Provide the [x, y] coordinate of the cell's center where the given text is located.  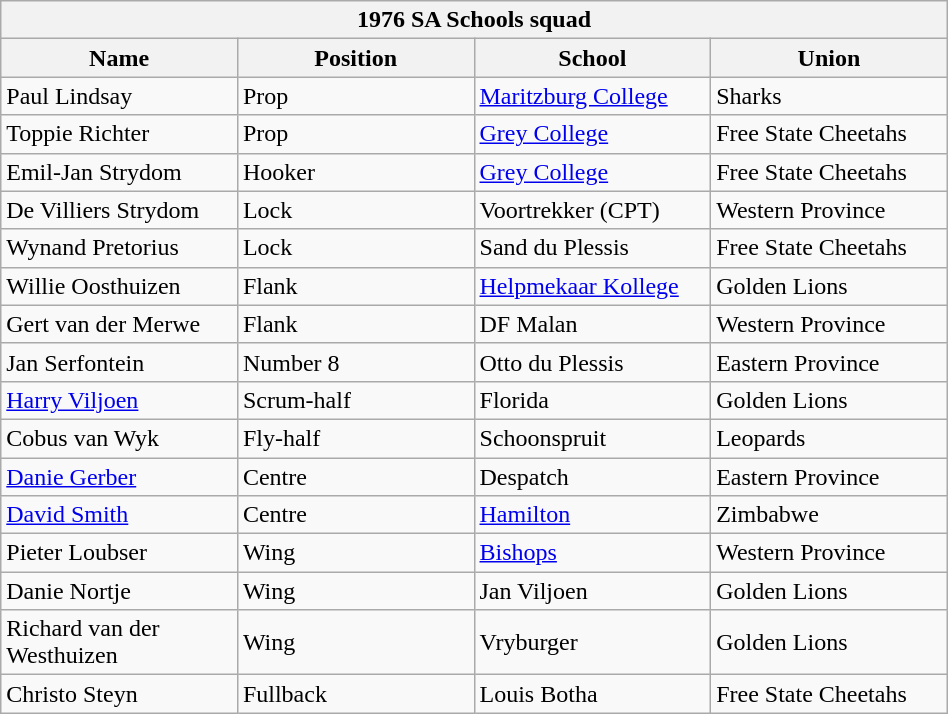
Willie Oosthuizen [120, 286]
Fullback [356, 694]
Schoonspruit [592, 438]
Leopards [830, 438]
Cobus van Wyk [120, 438]
DF Malan [592, 324]
Name [120, 58]
Zimbabwe [830, 515]
Helpmekaar Kollege [592, 286]
Maritzburg College [592, 96]
Louis Botha [592, 694]
Fly-half [356, 438]
Union [830, 58]
Position [356, 58]
Danie Nortje [120, 591]
Jan Serfontein [120, 362]
Christo Steyn [120, 694]
Toppie Richter [120, 134]
Hamilton [592, 515]
Voortrekker (CPT) [592, 210]
Sharks [830, 96]
Sand du Plessis [592, 248]
David Smith [120, 515]
Harry Viljoen [120, 400]
School [592, 58]
Gert van der Merwe [120, 324]
Emil-Jan Strydom [120, 172]
De Villiers Strydom [120, 210]
Scrum-half [356, 400]
1976 SA Schools squad [474, 20]
Despatch [592, 477]
Hooker [356, 172]
Paul Lindsay [120, 96]
Wynand Pretorius [120, 248]
Otto du Plessis [592, 362]
Danie Gerber [120, 477]
Pieter Loubser [120, 553]
Bishops [592, 553]
Vryburger [592, 642]
Jan Viljoen [592, 591]
Richard van der Westhuizen [120, 642]
Florida [592, 400]
Number 8 [356, 362]
